Determine the [x, y] coordinate at the center of the cell enclosing the given text.  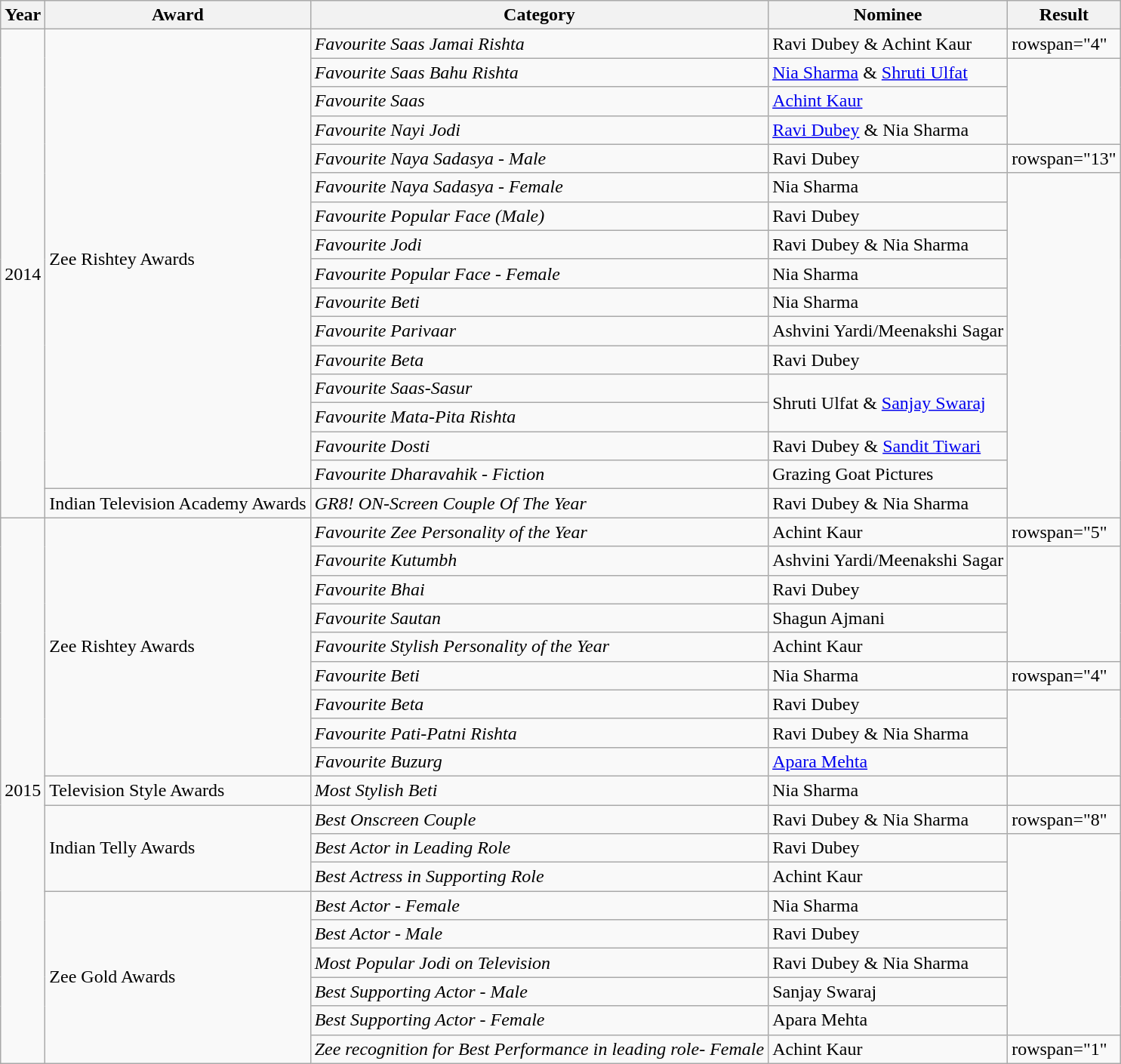
Favourite Mata-Pita Rishta [539, 417]
Most Popular Jodi on Television [539, 963]
Best Actress in Supporting Role [539, 877]
Favourite Zee Personality of the Year [539, 532]
Favourite Dharavahik - Fiction [539, 475]
Most Stylish Beti [539, 790]
Favourite Saas-Sasur [539, 389]
Favourite Pati-Patni Rishta [539, 733]
rowspan="5" [1064, 532]
Favourite Sautan [539, 618]
Nominee [888, 15]
2015 [23, 791]
Indian Telly Awards [178, 847]
Sanjay Swaraj [888, 992]
Favourite Saas Bahu Rishta [539, 72]
Result [1064, 15]
Nia Sharma & Shruti Ulfat [888, 72]
Favourite Stylish Personality of the Year [539, 647]
Favourite Parivaar [539, 331]
Favourite Kutumbh [539, 561]
Best Actor - Female [539, 906]
Favourite Bhai [539, 589]
Favourite Dosti [539, 446]
Favourite Saas Jamai Rishta [539, 44]
Shagun Ajmani [888, 618]
Ravi Dubey & Sandit Tiwari [888, 446]
Best Supporting Actor - Female [539, 1020]
Favourite Popular Face - Female [539, 273]
Favourite Nayi Jodi [539, 130]
Grazing Goat Pictures [888, 475]
Indian Television Academy Awards [178, 503]
Favourite Saas [539, 101]
Favourite Buzurg [539, 761]
Favourite Popular Face (Male) [539, 216]
Shruti Ulfat & Sanjay Swaraj [888, 403]
Best Actor - Male [539, 934]
rowspan="13" [1064, 158]
rowspan="1" [1064, 1049]
Ravi Dubey & Achint Kaur [888, 44]
2014 [23, 273]
Zee Gold Awards [178, 977]
rowspan="8" [1064, 819]
Best Actor in Leading Role [539, 848]
Award [178, 15]
Year [23, 15]
Category [539, 15]
Television Style Awards [178, 790]
GR8! ON-Screen Couple Of The Year [539, 503]
Favourite Jodi [539, 244]
Best Supporting Actor - Male [539, 992]
Favourite Naya Sadasya - Female [539, 187]
Zee recognition for Best Performance in leading role- Female [539, 1049]
Best Onscreen Couple [539, 819]
Favourite Naya Sadasya - Male [539, 158]
